From the cell containing the given text, extract its center point as [X, Y] coordinate. 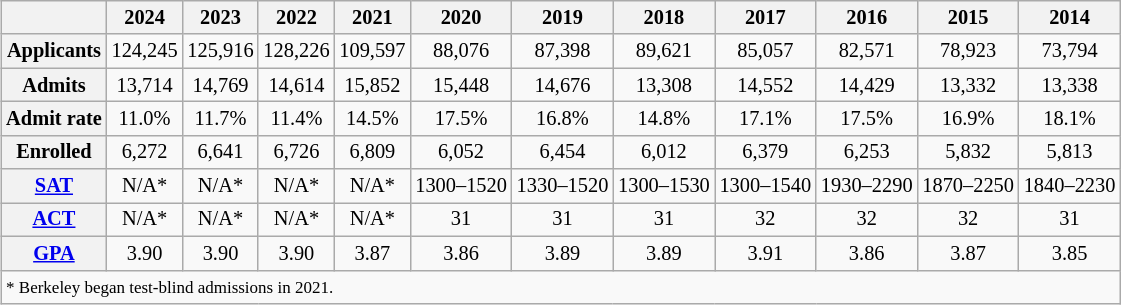
Applicants [54, 51]
15,852 [372, 85]
13,308 [664, 85]
78,923 [968, 51]
14.8% [664, 119]
6,454 [562, 152]
6,012 [664, 152]
11.0% [145, 119]
14,614 [296, 85]
16.8% [562, 119]
14.5% [372, 119]
14,769 [221, 85]
82,571 [866, 51]
3.91 [766, 253]
2022 [296, 18]
2015 [968, 18]
ACT [54, 220]
2024 [145, 18]
73,794 [1070, 51]
3.85 [1070, 253]
1870–2250 [968, 186]
88,076 [460, 51]
85,057 [766, 51]
Admits [54, 85]
6,379 [766, 152]
89,621 [664, 51]
5,832 [968, 152]
1300–1540 [766, 186]
Enrolled [54, 152]
15,448 [460, 85]
6,726 [296, 152]
2020 [460, 18]
128,226 [296, 51]
109,597 [372, 51]
2019 [562, 18]
11.7% [221, 119]
1300–1530 [664, 186]
2016 [866, 18]
87,398 [562, 51]
11.4% [296, 119]
6,641 [221, 152]
6,809 [372, 152]
1840–2230 [1070, 186]
125,916 [221, 51]
5,813 [1070, 152]
18.1% [1070, 119]
13,714 [145, 85]
* Berkeley began test-blind admissions in 2021. [560, 287]
1930–2290 [866, 186]
2018 [664, 18]
6,052 [460, 152]
2017 [766, 18]
13,332 [968, 85]
1330–1520 [562, 186]
13,338 [1070, 85]
2014 [1070, 18]
Admit rate [54, 119]
2021 [372, 18]
1300–1520 [460, 186]
14,676 [562, 85]
GPA [54, 253]
17.1% [766, 119]
2023 [221, 18]
124,245 [145, 51]
14,552 [766, 85]
16.9% [968, 119]
6,253 [866, 152]
SAT [54, 186]
14,429 [866, 85]
6,272 [145, 152]
